Return [X, Y] of the center of cell containing provided text 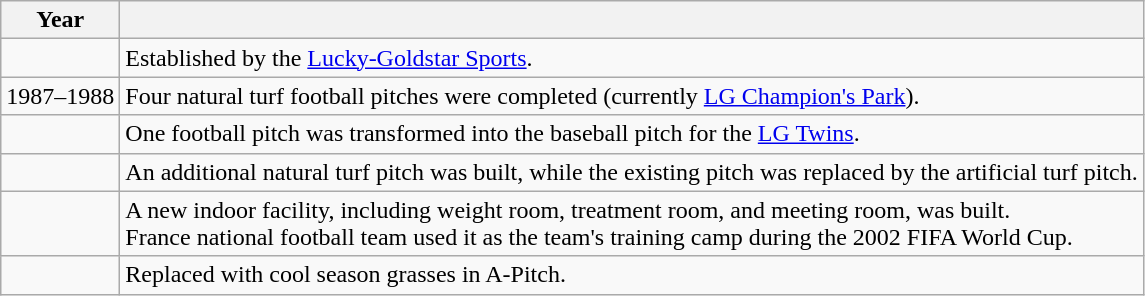
Year [60, 20]
An additional natural turf pitch was built, while the existing pitch was replaced by the artificial turf pitch. [632, 172]
Replaced with cool season grasses in A-Pitch. [632, 275]
1987–1988 [60, 96]
One football pitch was transformed into the baseball pitch for the LG Twins. [632, 134]
Four natural turf football pitches were completed (currently LG Champion's Park). [632, 96]
Established by the Lucky-Goldstar Sports. [632, 58]
